Extract the (x, y) coordinate from the center of the cell holding the provided text.  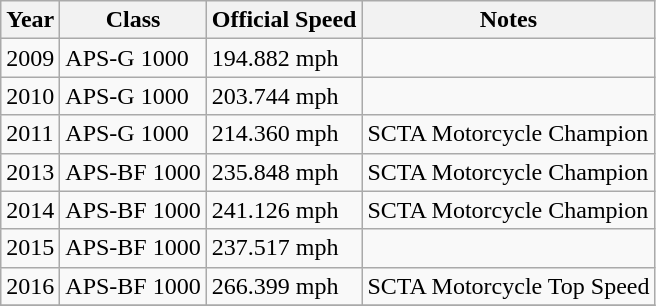
2014 (30, 210)
235.848 mph (284, 172)
Official Speed (284, 20)
SCTA Motorcycle Top Speed (508, 286)
2013 (30, 172)
237.517 mph (284, 248)
Class (133, 20)
203.744 mph (284, 96)
241.126 mph (284, 210)
Notes (508, 20)
214.360 mph (284, 134)
2011 (30, 134)
2009 (30, 58)
2016 (30, 286)
2010 (30, 96)
2015 (30, 248)
194.882 mph (284, 58)
Year (30, 20)
266.399 mph (284, 286)
